Identify which cell holds the provided text, then report its (X, Y) central coordinate. 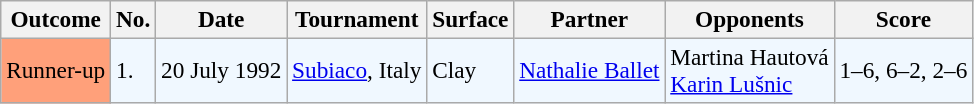
Outcome (56, 19)
Clay (470, 70)
Martina Hautová Karin Lušnic (750, 70)
1–6, 6–2, 2–6 (904, 70)
1. (134, 70)
Date (222, 19)
Nathalie Ballet (590, 70)
Partner (590, 19)
No. (134, 19)
20 July 1992 (222, 70)
Subiaco, Italy (357, 70)
Score (904, 19)
Tournament (357, 19)
Surface (470, 19)
Opponents (750, 19)
Runner-up (56, 70)
